Extract the (x, y) coordinate from the center of the cell holding the provided text.  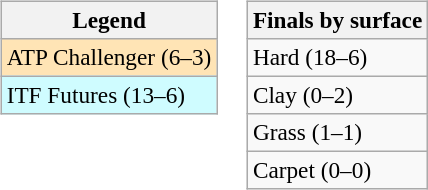
Clay (0–2) (337, 95)
Carpet (0–0) (337, 171)
Grass (1–1) (337, 133)
ITF Futures (13–6) (108, 95)
Finals by surface (337, 20)
ATP Challenger (6–3) (108, 57)
Legend (108, 20)
Hard (18–6) (337, 57)
